Capture the cell that displays the provided text and extract its [x, y] central coordinate. 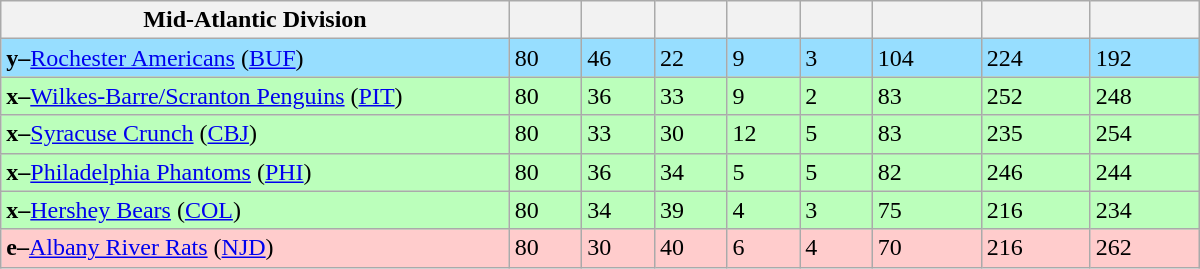
246 [1036, 172]
12 [764, 134]
x–Hershey Bears (COL) [255, 210]
234 [1144, 210]
Mid-Atlantic Division [255, 20]
254 [1144, 134]
104 [926, 58]
224 [1036, 58]
22 [690, 58]
70 [926, 248]
82 [926, 172]
x–Wilkes-Barre/Scranton Penguins (PIT) [255, 96]
192 [1144, 58]
e–Albany River Rats (NJD) [255, 248]
40 [690, 248]
6 [764, 248]
75 [926, 210]
235 [1036, 134]
2 [836, 96]
x–Philadelphia Phantoms (PHI) [255, 172]
262 [1144, 248]
248 [1144, 96]
39 [690, 210]
46 [618, 58]
y–Rochester Americans (BUF) [255, 58]
252 [1036, 96]
244 [1144, 172]
x–Syracuse Crunch (CBJ) [255, 134]
